Determine the (x, y) coordinate at the center of the cell enclosing the given text.  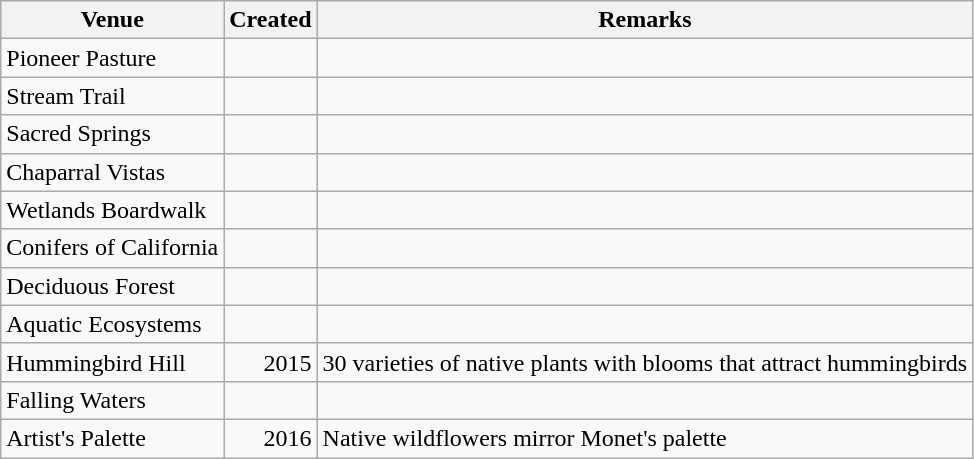
Artist's Palette (112, 438)
Chaparral Vistas (112, 172)
Hummingbird Hill (112, 362)
Native wildflowers mirror Monet's palette (645, 438)
Remarks (645, 20)
Sacred Springs (112, 134)
Stream Trail (112, 96)
Conifers of California (112, 248)
2016 (270, 438)
Wetlands Boardwalk (112, 210)
Aquatic Ecosystems (112, 324)
Venue (112, 20)
Deciduous Forest (112, 286)
Created (270, 20)
Pioneer Pasture (112, 58)
Falling Waters (112, 400)
2015 (270, 362)
30 varieties of native plants with blooms that attract hummingbirds (645, 362)
